Return the (x, y) coordinate for the center point of the cell that contains the specified text.  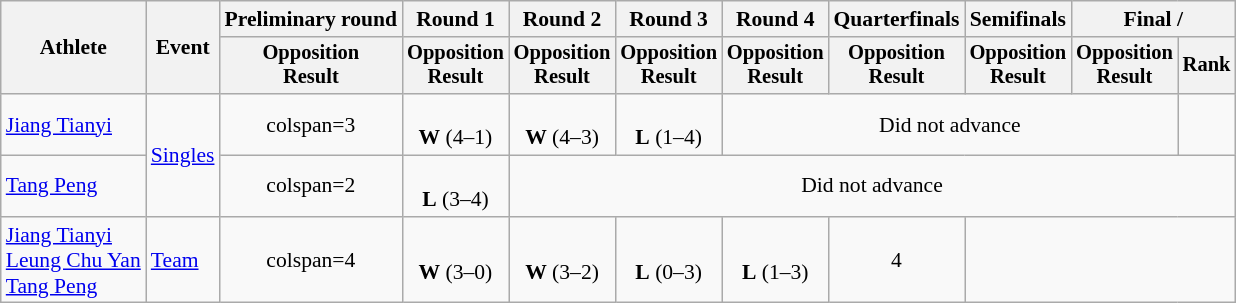
Jiang Tianyi (74, 124)
Semifinals (1018, 19)
Round 1 (456, 19)
Event (183, 48)
Athlete (74, 48)
W (4–3) (562, 124)
Tang Peng (74, 186)
Final / (1153, 19)
Round 2 (562, 19)
L (3–4) (456, 186)
colspan=3 (312, 124)
Rank (1207, 66)
colspan=2 (312, 186)
W (4–1) (456, 124)
Round 3 (668, 19)
Round 4 (776, 19)
L (1–4) (668, 124)
Quarterfinals (897, 19)
Singles (183, 155)
Preliminary round (312, 19)
